Output the [X, Y] coordinate of the center of the cell containing the given text.  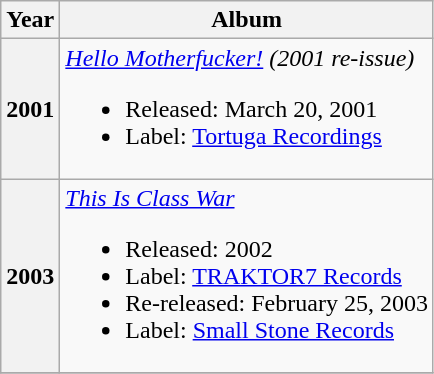
2001 [30, 109]
This Is Class WarReleased: 2002Label: TRAKTOR7 RecordsRe-released: February 25, 2003Label: Small Stone Records [247, 276]
Hello Motherfucker! (2001 re-issue)Released: March 20, 2001Label: Tortuga Recordings [247, 109]
2003 [30, 276]
Year [30, 20]
Album [247, 20]
